Return the [x, y] coordinate for the center point of the cell that contains the specified text.  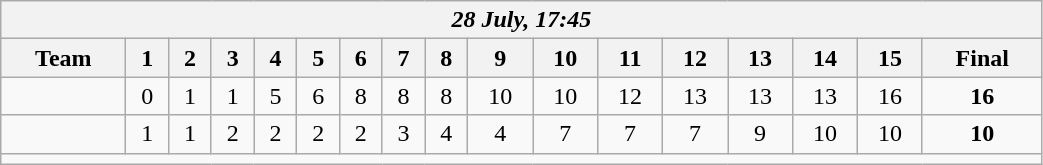
0 [148, 96]
Team [64, 58]
14 [826, 58]
28 July, 17:45 [522, 20]
11 [630, 58]
15 [890, 58]
Final [982, 58]
